From the cell containing the given text, extract its center point as (X, Y) coordinate. 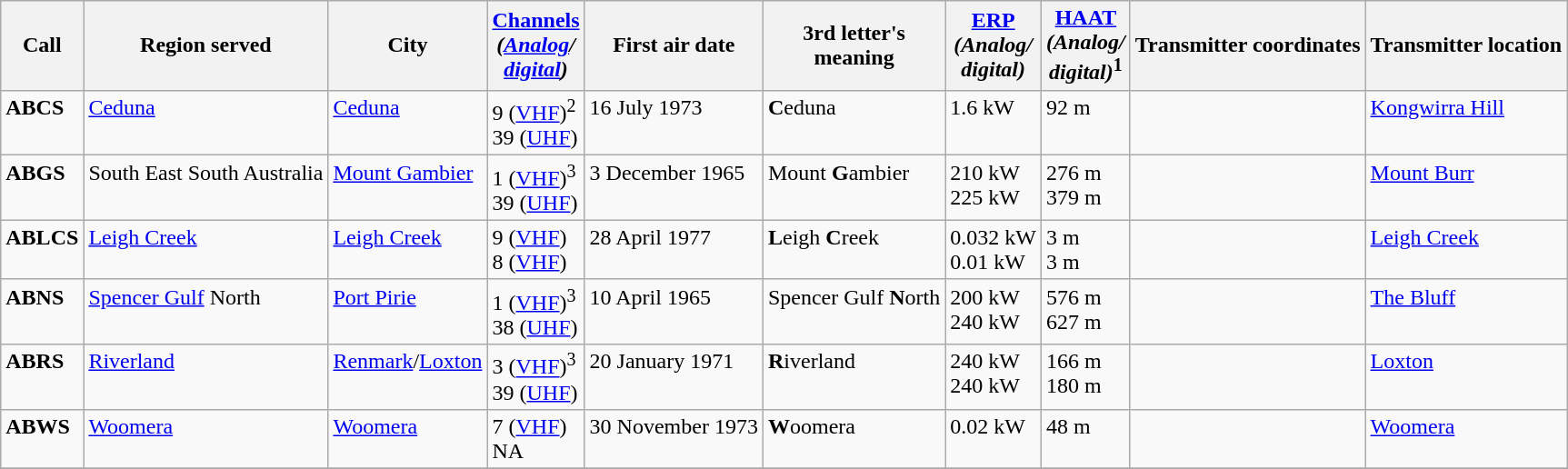
Call (42, 45)
576 m627 m (1086, 312)
South East South Australia (205, 188)
166 m180 m (1086, 377)
9 (VHF)8 (VHF) (536, 249)
HAAT(Analog/digital)1 (1086, 45)
The Bluff (1465, 312)
ERP(Analog/digital) (994, 45)
0.032 kW0.01 kW (994, 249)
ABRS (42, 377)
Mount Burr (1465, 188)
Channels(Analog/digital) (536, 45)
9 (VHF)239 (UHF) (536, 123)
Port Pirie (407, 312)
Renmark/Loxton (407, 377)
276 m379 m (1086, 188)
1 (VHF)338 (UHF) (536, 312)
Loxton (1465, 377)
First air date (674, 45)
Transmitter coordinates (1247, 45)
10 April 1965 (674, 312)
0.02 kW (994, 440)
ABWS (42, 440)
1 (VHF)339 (UHF) (536, 188)
28 April 1977 (674, 249)
Transmitter location (1465, 45)
ABNS (42, 312)
3 (VHF)339 (UHF) (536, 377)
240 kW240 kW (994, 377)
16 July 1973 (674, 123)
30 November 1973 (674, 440)
3rd letter'smeaning (854, 45)
1.6 kW (994, 123)
ABLCS (42, 249)
200 kW240 kW (994, 312)
20 January 1971 (674, 377)
3 m3 m (1086, 249)
Kongwirra Hill (1465, 123)
210 kW225 kW (994, 188)
3 December 1965 (674, 188)
7 (VHF)NA (536, 440)
92 m (1086, 123)
ABGS (42, 188)
48 m (1086, 440)
Region served (205, 45)
City (407, 45)
ABCS (42, 123)
